Return the [X, Y] coordinate for the center point of the cell that contains the specified text.  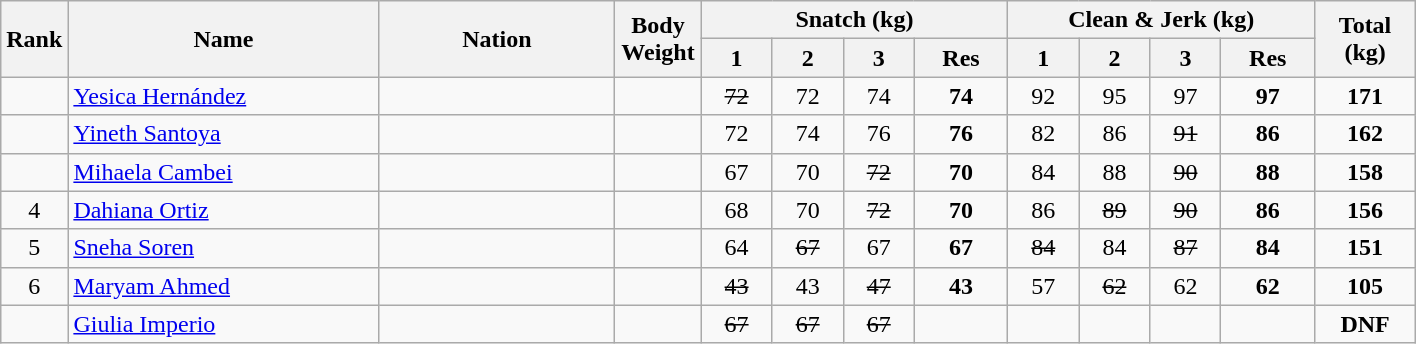
Sneha Soren [224, 248]
64 [736, 248]
4 [34, 210]
47 [878, 286]
82 [1044, 134]
Yesica Hernández [224, 96]
Maryam Ahmed [224, 286]
171 [1366, 96]
Mihaela Cambei [224, 172]
Dahiana Ortiz [224, 210]
Giulia Imperio [224, 324]
6 [34, 286]
162 [1366, 134]
Snatch (kg) [854, 20]
158 [1366, 172]
68 [736, 210]
DNF [1366, 324]
Name [224, 39]
87 [1186, 248]
89 [1114, 210]
Rank [34, 39]
Yineth Santoya [224, 134]
Clean & Jerk (kg) [1162, 20]
95 [1114, 96]
151 [1366, 248]
91 [1186, 134]
156 [1366, 210]
Body Weight [658, 39]
57 [1044, 286]
5 [34, 248]
Nation [497, 39]
Total (kg) [1366, 39]
105 [1366, 286]
92 [1044, 96]
